Pinpoint the cell where the given text exists, returning its (X, Y) midpoint coordinate. 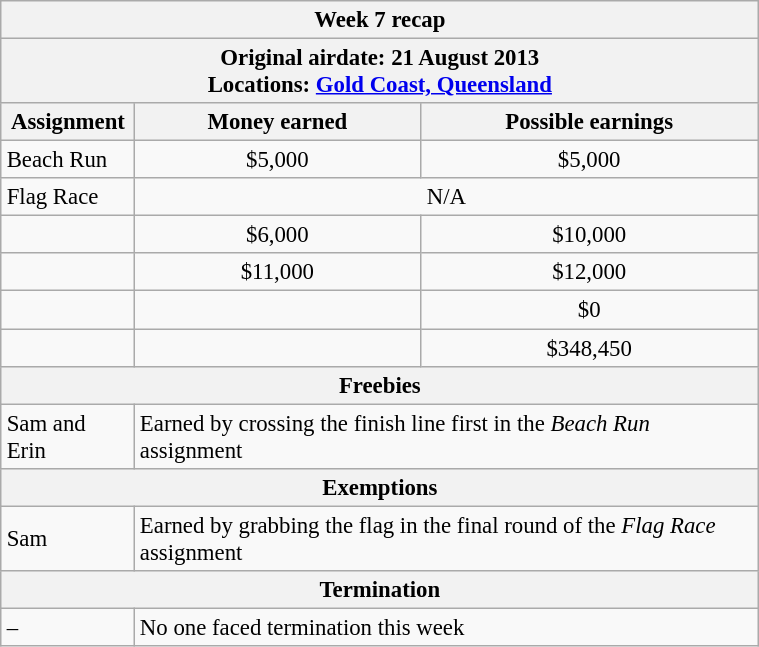
N/A (447, 197)
Money earned (278, 122)
Exemptions (380, 487)
No one faced termination this week (447, 627)
$348,450 (589, 347)
Sam and Erin (68, 436)
$10,000 (589, 235)
Week 7 recap (380, 20)
$11,000 (278, 272)
Earned by crossing the finish line first in the Beach Run assignment (447, 436)
Possible earnings (589, 122)
Freebies (380, 385)
Flag Race (68, 197)
Assignment (68, 122)
Sam (68, 538)
$0 (589, 310)
Original airdate: 21 August 2013Locations: Gold Coast, Queensland (380, 70)
$6,000 (278, 235)
Beach Run (68, 160)
– (68, 627)
$12,000 (589, 272)
Termination (380, 589)
Earned by grabbing the flag in the final round of the Flag Race assignment (447, 538)
